Find where the given text appears and provide that cell's center as (X, Y) coordinate. 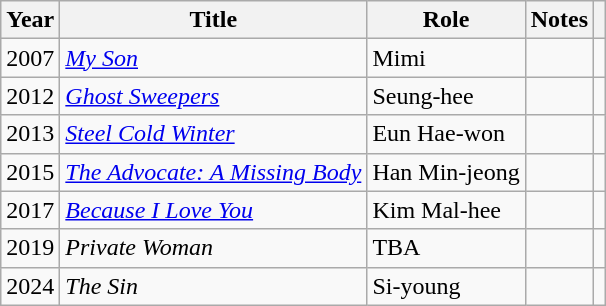
2015 (30, 172)
Si-young (446, 286)
Seung-hee (446, 96)
2019 (30, 248)
2007 (30, 58)
Because I Love You (214, 210)
Ghost Sweepers (214, 96)
TBA (446, 248)
Notes (559, 20)
2013 (30, 134)
My Son (214, 58)
Private Woman (214, 248)
The Advocate: A Missing Body (214, 172)
2024 (30, 286)
2012 (30, 96)
Han Min-jeong (446, 172)
Mimi (446, 58)
Year (30, 20)
Title (214, 20)
The Sin (214, 286)
Steel Cold Winter (214, 134)
2017 (30, 210)
Kim Mal-hee (446, 210)
Eun Hae-won (446, 134)
Role (446, 20)
